Provide the [x, y] coordinate of the cell's center where the given text is located.  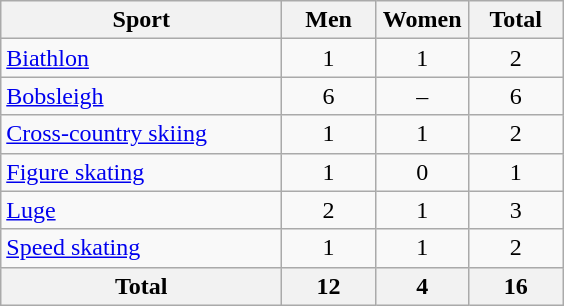
Biathlon [142, 58]
3 [516, 210]
Cross-country skiing [142, 134]
0 [422, 172]
12 [329, 286]
Men [329, 20]
Sport [142, 20]
16 [516, 286]
Luge [142, 210]
4 [422, 286]
Figure skating [142, 172]
Bobsleigh [142, 96]
Speed skating [142, 248]
– [422, 96]
Women [422, 20]
